Detect which cell encompasses the target text, then output its (x, y) center coordinate. 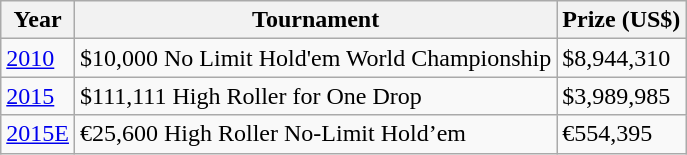
$111,111 High Roller for One Drop (315, 96)
$10,000 No Limit Hold'em World Championship (315, 58)
Year (38, 20)
Tournament (315, 20)
$3,989,985 (622, 96)
2010 (38, 58)
2015E (38, 134)
€25,600 High Roller No-Limit Hold’em (315, 134)
2015 (38, 96)
$8,944,310 (622, 58)
€554,395 (622, 134)
Prize (US$) (622, 20)
